Pinpoint the cell where the given text exists, returning its (x, y) midpoint coordinate. 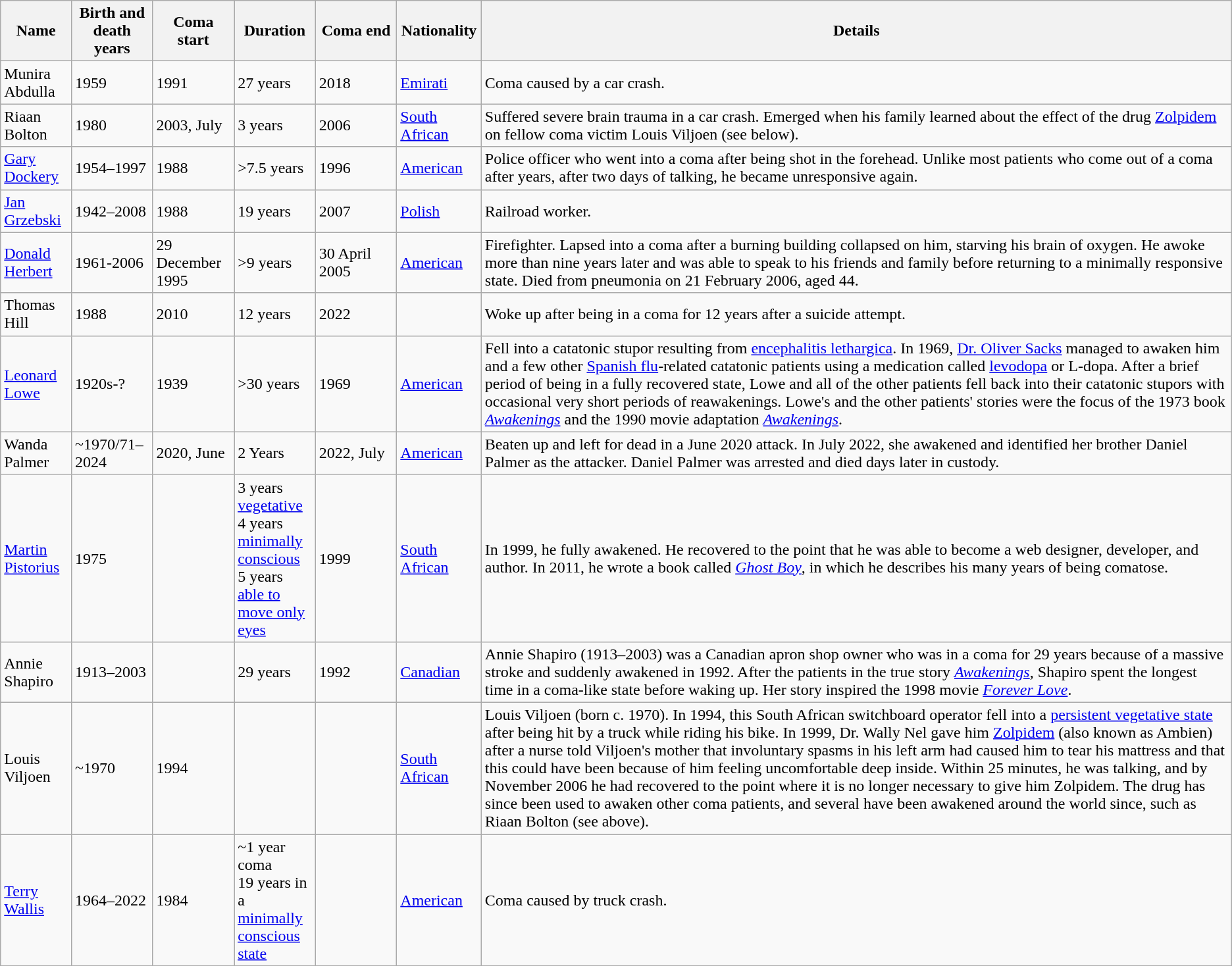
Woke up after being in a coma for 12 years after a suicide attempt. (856, 315)
2010 (193, 315)
Thomas Hill (36, 315)
2003, July (193, 125)
1920s-? (113, 384)
3 years (275, 125)
Donald Herbert (36, 263)
1961-2006 (113, 263)
Coma end (356, 31)
1994 (193, 768)
1984 (193, 900)
Wanda Palmer (36, 453)
30 April 2005 (356, 263)
Coma caused by a car crash. (856, 83)
1964–2022 (113, 900)
Nationality (440, 31)
Duration (275, 31)
2 Years (275, 453)
1959 (113, 83)
>7.5 years (275, 168)
1954–1997 (113, 168)
29 December 1995 (193, 263)
3 years vegetative4 years minimally conscious 5 years able to move only eyes (275, 558)
Coma caused by truck crash. (856, 900)
2018 (356, 83)
~1 year coma19 years in a minimally conscious state (275, 900)
Louis Viljoen (36, 768)
19 years (275, 211)
2007 (356, 211)
Gary Dockery (36, 168)
1969 (356, 384)
12 years (275, 315)
29 years (275, 672)
2006 (356, 125)
1975 (113, 558)
1913–2003 (113, 672)
1991 (193, 83)
27 years (275, 83)
1942–2008 (113, 211)
Canadian (440, 672)
Details (856, 31)
1980 (113, 125)
Jan Grzebski (36, 211)
Emirati (440, 83)
~1970/71–2024 (113, 453)
Martin Pistorius (36, 558)
1996 (356, 168)
Munira Abdulla (36, 83)
2020, June (193, 453)
1999 (356, 558)
Coma start (193, 31)
Railroad worker. (856, 211)
1939 (193, 384)
Riaan Bolton (36, 125)
Polish (440, 211)
>9 years (275, 263)
~1970 (113, 768)
2022, July (356, 453)
Name (36, 31)
Annie Shapiro (36, 672)
Leonard Lowe (36, 384)
2022 (356, 315)
1992 (356, 672)
>30 years (275, 384)
Terry Wallis (36, 900)
Birth and death years (113, 31)
